Identify which cell holds the provided text, then report its (X, Y) central coordinate. 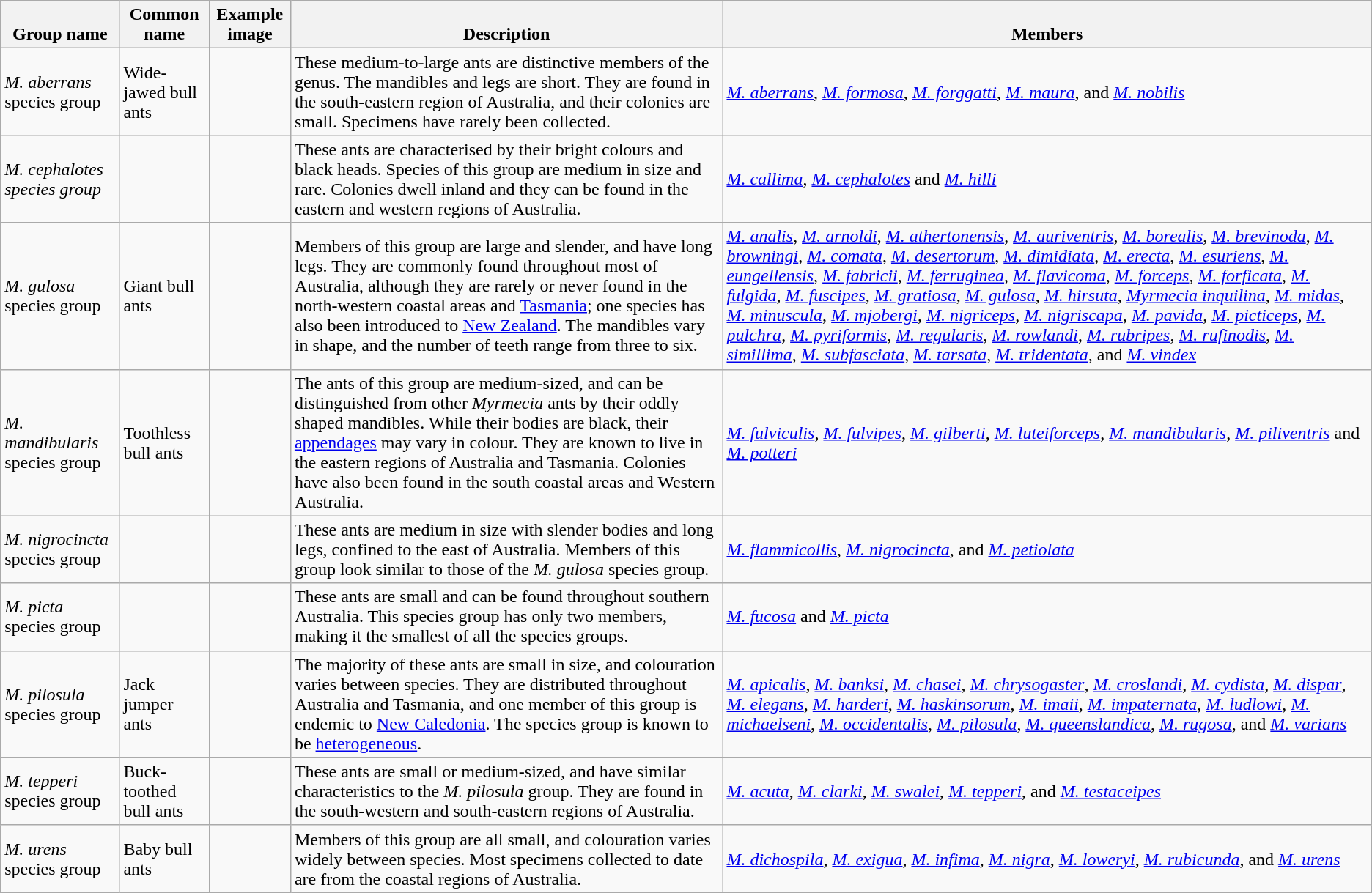
Wide-jawed bull ants (164, 92)
Example image (249, 25)
Buck-toothed bull ants (164, 791)
Group name (60, 25)
Baby bull ants (164, 859)
M. dichospila, M. exigua, M. infima, M. nigra, M. loweryi, M. rubicunda, and M. urens (1047, 859)
Members (1047, 25)
M. aberrans species group (60, 92)
Jack jumper ants (164, 704)
M. nigrocincta species group (60, 549)
Toothless bull ants (164, 442)
M. fulviculis, M. fulvipes, M. gilberti, M. luteiforceps, M. mandibularis, M. piliventris and M. potteri (1047, 442)
M. urens species group (60, 859)
M. mandibularis species group (60, 442)
M. cephalotes species group (60, 179)
Common name (164, 25)
M. gulosa species group (60, 296)
M. picta species group (60, 617)
M. flammicollis, M. nigrocincta, and M. petiolata (1047, 549)
M. callima, M. cephalotes and M. hilli (1047, 179)
Description (506, 25)
M. pilosula species group (60, 704)
M. tepperi species group (60, 791)
Giant bull ants (164, 296)
M. fucosa and M. picta (1047, 617)
M. aberrans, M. formosa, M. forggatti, M. maura, and M. nobilis (1047, 92)
M. acuta, M. clarki, M. swalei, M. tepperi, and M. testaceipes (1047, 791)
